Return [X, Y] of the center of cell containing provided text 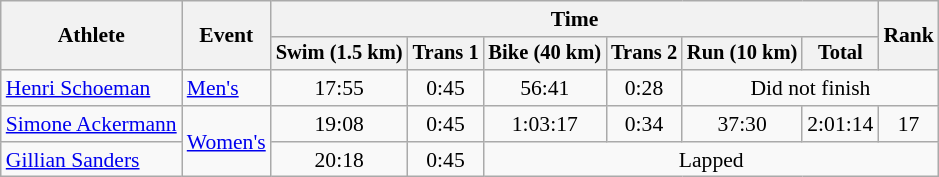
56:41 [546, 88]
Event [226, 36]
Rank [908, 36]
Time [575, 19]
Run (10 km) [742, 54]
Men's [226, 88]
Bike (40 km) [546, 54]
Henri Schoeman [92, 88]
2:01:14 [840, 124]
17 [908, 124]
Athlete [92, 36]
Total [840, 54]
19:08 [340, 124]
1:03:17 [546, 124]
Women's [226, 142]
17:55 [340, 88]
Simone Ackermann [92, 124]
Did not finish [810, 88]
Swim (1.5 km) [340, 54]
Trans 1 [446, 54]
Trans 2 [644, 54]
0:34 [644, 124]
0:28 [644, 88]
37:30 [742, 124]
